Scan for the cell matching the given text and deliver its (x, y) coordinate at center. 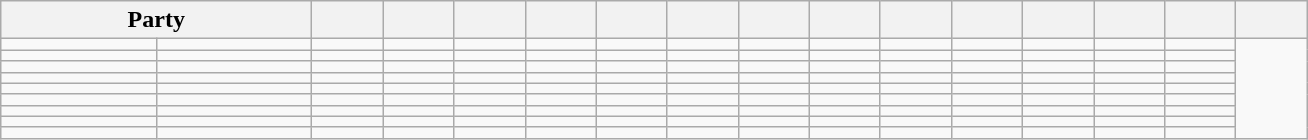
Party (156, 20)
